Find where the given text appears and provide that cell's center as [x, y] coordinate. 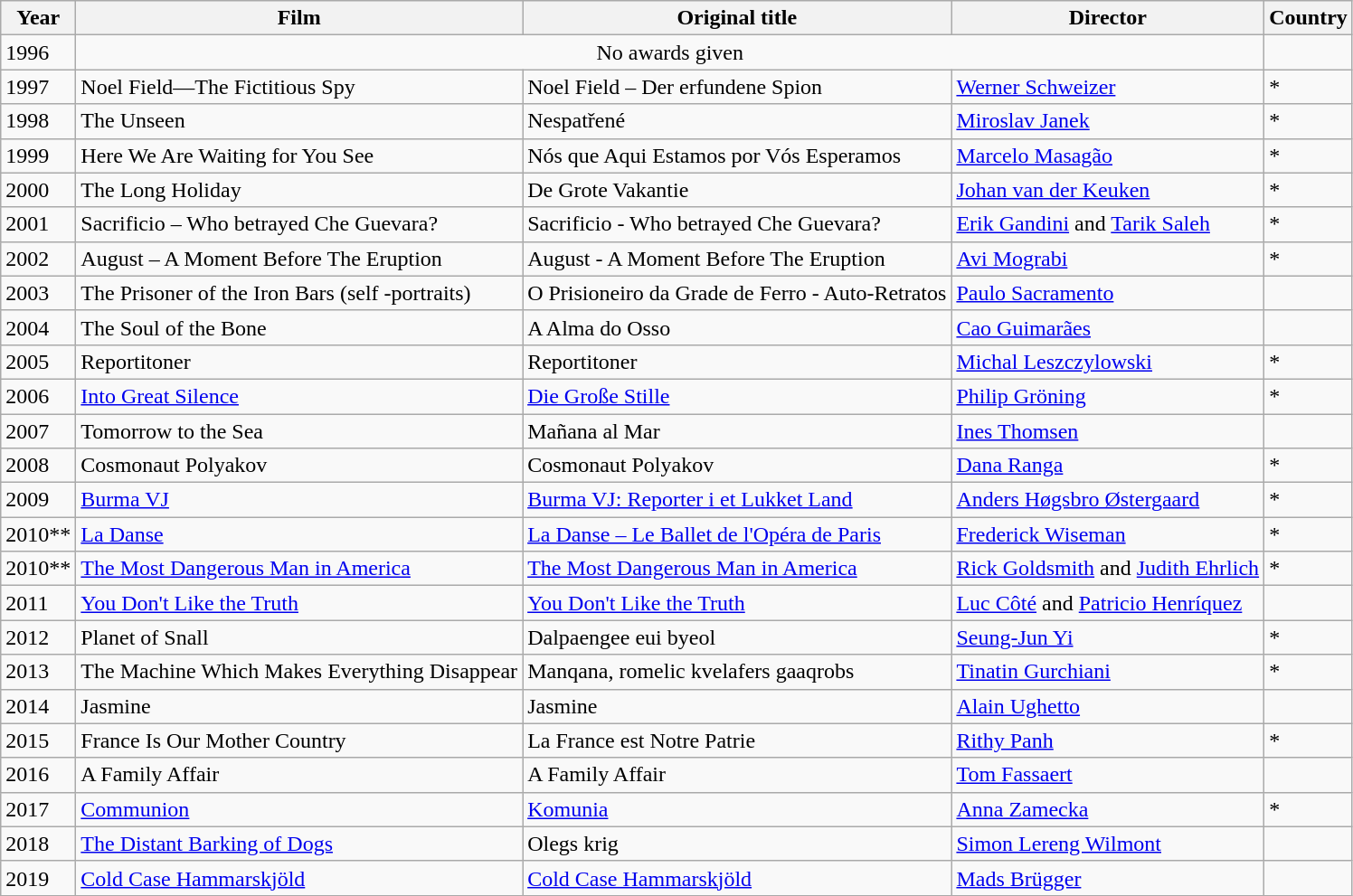
Johan van der Keuken [1108, 190]
2011 [38, 603]
Olegs krig [737, 844]
Noel Field—The Fictitious Spy [299, 87]
2018 [38, 844]
Anna Zamecka [1108, 809]
Luc Côté and Patricio Henríquez [1108, 603]
Burma VJ: Reporter i et Lukket Land [737, 500]
The Machine Which Makes Everything Disappear [299, 672]
Tomorrow to the Sea [299, 431]
Sacrificio – Who betrayed Che Guevara? [299, 224]
Die Große Stille [737, 396]
Avi Mograbi [1108, 259]
Film [299, 18]
2006 [38, 396]
De Grote Vakantie [737, 190]
The Unseen [299, 121]
Ines Thomsen [1108, 431]
2008 [38, 466]
Rick Goldsmith and Judith Ehrlich [1108, 569]
2019 [38, 878]
Erik Gandini and Tarik Saleh [1108, 224]
2009 [38, 500]
No awards given [670, 52]
2014 [38, 706]
Director [1108, 18]
1998 [38, 121]
La France est Notre Patrie [737, 740]
The Prisoner of the Iron Bars (self -portraits) [299, 293]
2017 [38, 809]
2002 [38, 259]
The Soul of the Bone [299, 327]
Seung-Jun Yi [1108, 637]
Here We Are Waiting for You See [299, 156]
O Prisioneiro da Grade de Ferro - Auto-Retratos [737, 293]
Planet of Snall [299, 637]
2004 [38, 327]
Frederick Wiseman [1108, 534]
Noel Field – Der erfundene Spion [737, 87]
Burma VJ [299, 500]
Alain Ughetto [1108, 706]
Communion [299, 809]
Werner Schweizer [1108, 87]
2003 [38, 293]
1996 [38, 52]
Tinatin Gurchiani [1108, 672]
Nespatřené [737, 121]
Tom Fassaert [1108, 775]
Dalpaengee eui byeol [737, 637]
Komunia [737, 809]
Year [38, 18]
Mañana al Mar [737, 431]
Anders Høgsbro Østergaard [1108, 500]
A Alma do Osso [737, 327]
2005 [38, 362]
Marcelo Masagão [1108, 156]
The Long Holiday [299, 190]
Miroslav Janek [1108, 121]
August - A Moment Before The Eruption [737, 259]
1999 [38, 156]
Mads Brügger [1108, 878]
2015 [38, 740]
2007 [38, 431]
Dana Ranga [1108, 466]
Philip Gröning [1108, 396]
France Is Our Mother Country [299, 740]
Nós que Aqui Estamos por Vós Esperamos [737, 156]
La Danse [299, 534]
2012 [38, 637]
August – A Moment Before The Eruption [299, 259]
Simon Lereng Wilmont [1108, 844]
Cao Guimarães [1108, 327]
The Distant Barking of Dogs [299, 844]
2013 [38, 672]
Into Great Silence [299, 396]
Rithy Panh [1108, 740]
Sacrificio - Who betrayed Che Guevara? [737, 224]
2016 [38, 775]
2000 [38, 190]
Paulo Sacramento [1108, 293]
1997 [38, 87]
Country [1309, 18]
Manqana, romelic kvelafers gaaqrobs [737, 672]
Original title [737, 18]
Michal Leszczylowski [1108, 362]
2001 [38, 224]
La Danse – Le Ballet de l'Opéra de Paris [737, 534]
